Extract the (x, y) coordinate from the center of the cell holding the provided text.  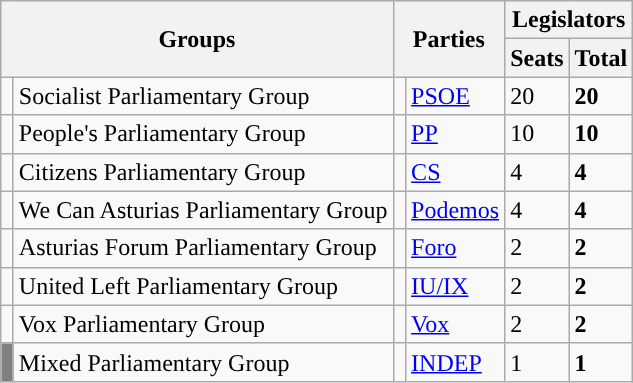
Asturias Forum Parliamentary Group (203, 248)
Seats (537, 58)
We Can Asturias Parliamentary Group (203, 210)
Groups (197, 39)
Foro (456, 248)
People's Parliamentary Group (203, 134)
Mixed Parliamentary Group (203, 362)
Podemos (456, 210)
INDEP (456, 362)
Socialist Parliamentary Group (203, 96)
PSOE (456, 96)
Citizens Parliamentary Group (203, 172)
PP (456, 134)
United Left Parliamentary Group (203, 286)
Parties (449, 39)
Total (601, 58)
Legislators (569, 20)
IU/IX (456, 286)
Vox Parliamentary Group (203, 324)
CS (456, 172)
Vox (456, 324)
